For the text-containing cell, return its midpoint in (X, Y) coordinate format. 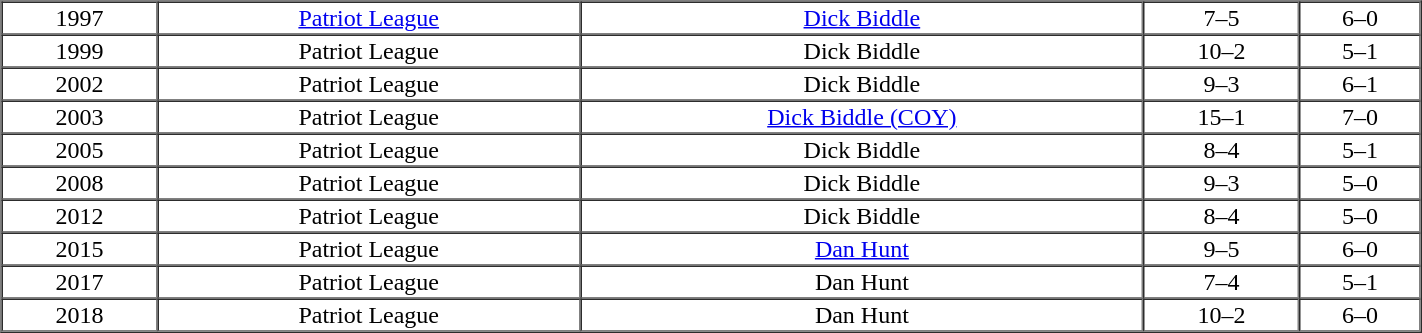
2015 (80, 248)
7–5 (1222, 18)
2017 (80, 282)
2005 (80, 150)
2003 (80, 116)
9–5 (1222, 248)
Dick Biddle (COY) (862, 116)
15–1 (1222, 116)
2018 (80, 314)
2002 (80, 84)
2012 (80, 216)
7–4 (1222, 282)
6–1 (1360, 84)
2008 (80, 182)
1997 (80, 18)
7–0 (1360, 116)
1999 (80, 50)
